Return (X, Y) of the center of cell containing provided text 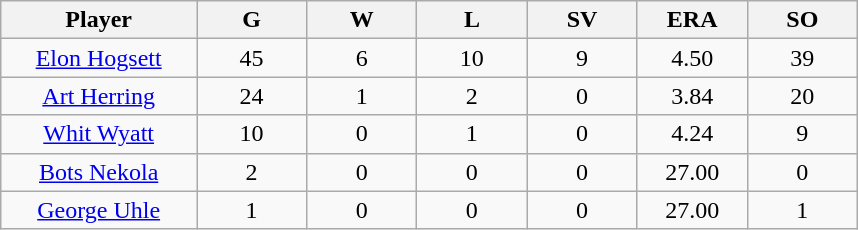
6 (362, 58)
Player (99, 20)
Elon Hogsett (99, 58)
24 (252, 96)
L (472, 20)
4.50 (692, 58)
3.84 (692, 96)
Bots Nekola (99, 172)
George Uhle (99, 210)
20 (802, 96)
39 (802, 58)
ERA (692, 20)
4.24 (692, 134)
G (252, 20)
Art Herring (99, 96)
SO (802, 20)
45 (252, 58)
W (362, 20)
SV (582, 20)
Whit Wyatt (99, 134)
